Search for the cell housing the specified text and yield its (x, y) center coordinate. 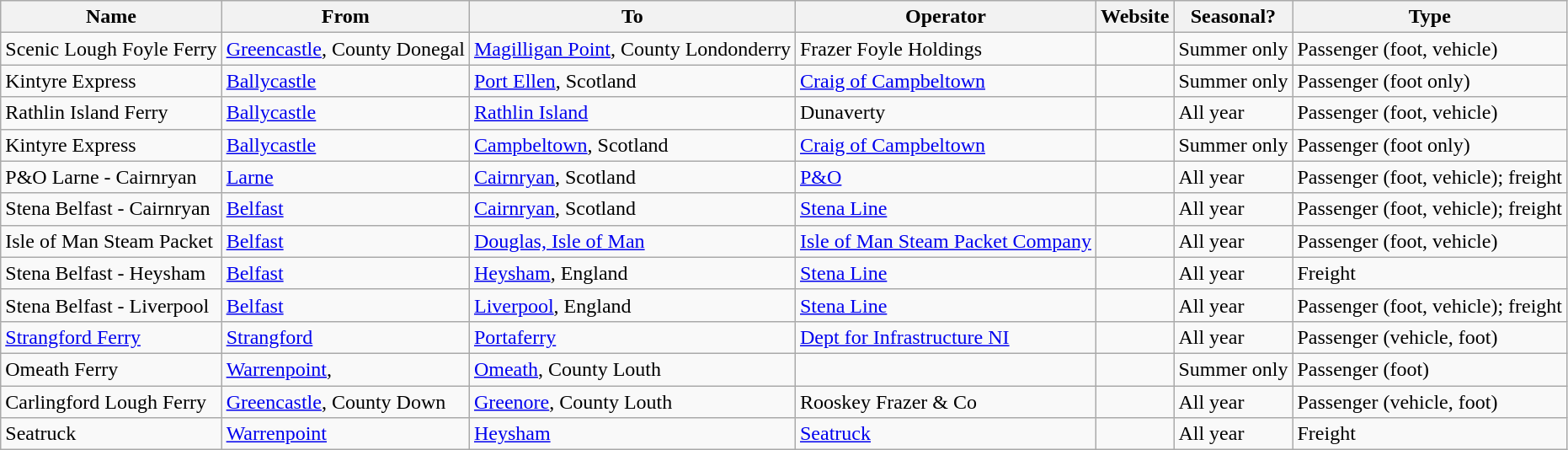
Stena Belfast - Liverpool (111, 305)
Stena Belfast - Cairnryan (111, 209)
Heysham, England (632, 273)
Omeath Ferry (111, 369)
Dept for Infrastructure NI (945, 337)
Type (1430, 17)
Larne (345, 177)
Greenore, County Louth (632, 402)
Port Ellen, Scotland (632, 81)
Rathlin Island Ferry (111, 113)
Portaferry (632, 337)
Greencastle, County Donegal (345, 49)
Seasonal? (1233, 17)
Scenic Lough Foyle Ferry (111, 49)
Heysham (632, 434)
Frazer Foyle Holdings (945, 49)
Passenger (foot) (1430, 369)
Carlingford Lough Ferry (111, 402)
Campbeltown, Scotland (632, 145)
Dunaverty (945, 113)
Isle of Man Steam Packet (111, 241)
Warrenpoint, (345, 369)
Liverpool, England (632, 305)
Greencastle, County Down (345, 402)
From (345, 17)
Rooskey Frazer & Co (945, 402)
Operator (945, 17)
P&O (945, 177)
Name (111, 17)
Strangford Ferry (111, 337)
Omeath, County Louth (632, 369)
Douglas, Isle of Man (632, 241)
Stena Belfast - Heysham (111, 273)
Website (1134, 17)
Rathlin Island (632, 113)
P&O Larne - Cairnryan (111, 177)
To (632, 17)
Magilligan Point, County Londonderry (632, 49)
Strangford (345, 337)
Isle of Man Steam Packet Company (945, 241)
Warrenpoint (345, 434)
